Provide the (X, Y) coordinate of the cell's center where the given text is located.  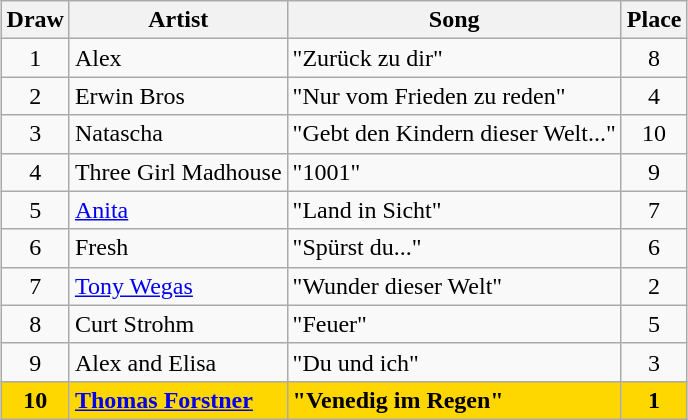
Alex (178, 58)
Three Girl Madhouse (178, 172)
"Land in Sicht" (454, 210)
"Spürst du..." (454, 248)
Artist (178, 20)
Natascha (178, 134)
"Nur vom Frieden zu reden" (454, 96)
"Venedig im Regen" (454, 400)
Erwin Bros (178, 96)
Tony Wegas (178, 286)
"Gebt den Kindern dieser Welt..." (454, 134)
"1001" (454, 172)
"Du und ich" (454, 362)
Curt Strohm (178, 324)
Alex and Elisa (178, 362)
"Wunder dieser Welt" (454, 286)
Song (454, 20)
Thomas Forstner (178, 400)
"Feuer" (454, 324)
Fresh (178, 248)
Draw (35, 20)
Place (654, 20)
Anita (178, 210)
"Zurück zu dir" (454, 58)
